From the cell containing the given text, extract its center point as (X, Y) coordinate. 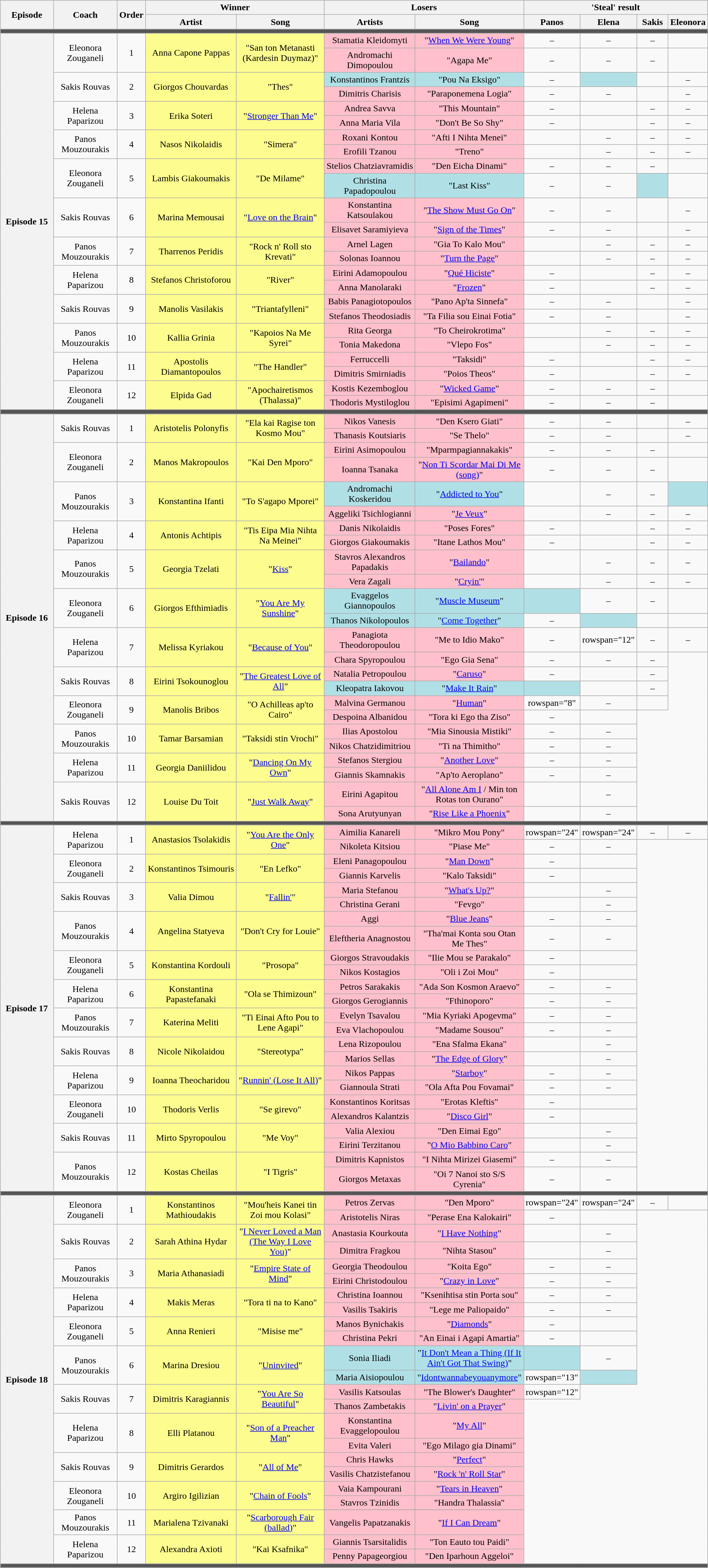
Valia Dimou (191, 897)
Maria Aisiopoulou (370, 1377)
"Den Iparhoun Aggeloi" (470, 1556)
"Last Kiss" (470, 185)
"Son of a Preacher Man" (281, 1433)
"Runnin' (Lose It All)" (281, 1080)
"Koita Ego" (470, 1266)
Kleopatra Iakovou (370, 688)
"Den Eicha Dinami" (470, 166)
Konstantinos Koritsas (370, 1102)
Giorgos Gerogiannis (370, 1001)
"Mikro Mou Pony" (470, 832)
Roxani Kontou (370, 137)
Elli Platanou (191, 1433)
"Thes" (281, 87)
Aggeliki Tsichlogianni (370, 514)
Giannis Tsarsitalidis (370, 1542)
Antonis Achtipis (191, 535)
"Ego Milago gia Dinami" (470, 1445)
Georgia Daniilidou (191, 768)
"Me to Idio Mako" (470, 640)
"Piase Me" (470, 847)
"If I Can Dream" (470, 1522)
"Ti na Thimitho" (470, 746)
Episode 16 (27, 618)
"Perase Ena Kalokairi" (470, 1217)
Tamar Barsamian (191, 739)
"Se Thelo" (470, 436)
"Taksidi" (470, 359)
Giannis Skamnakis (370, 775)
"What's Up?" (470, 890)
Giorgos Chouvardas (191, 87)
Sona Arutyunyan (370, 814)
"Mia Sinousia Mistiki" (470, 732)
Vasilis Tsakiris (370, 1310)
Apostolis Diamantopoulos (191, 366)
"I Nihta Mirizei Giasemi" (470, 1159)
Dimitris Karagiannis (191, 1399)
Nasos Nikolaidis (191, 144)
Stelios Chatziavramidis (370, 166)
"Kai Ksafnika" (281, 1549)
"Stereotypa" (281, 1051)
Anna Manolaraki (370, 287)
"You Are My Sunshine" (281, 608)
"My All" (470, 1425)
Sakis (653, 22)
Alexandros Kalantzis (370, 1116)
Anastasios Tsolakidis (191, 839)
"Ena Sfalma Ekana" (470, 1044)
"Crazy in Love" (470, 1281)
Solonas Ioannou (370, 258)
Anna Renieri (191, 1331)
"Another Love" (470, 760)
"De Milame" (281, 178)
"Dancing On My Own" (281, 768)
Erofili Tzanou (370, 151)
"Se girevo" (281, 1109)
"Don't Be So Shy" (470, 123)
"Kiss" (281, 569)
Maria Stefanou (370, 890)
Eleftheria Anagnostou (370, 938)
"Simera" (281, 144)
Aimilia Kanareli (370, 832)
"Empire State of Mind" (281, 1274)
'Steal' result (616, 8)
"Bailando" (470, 562)
Stefanos Christoforou (191, 280)
Thanos Zambetakis (370, 1406)
Erika Soteri (191, 115)
Arnel Lagen (370, 244)
"O Achilleas ap'to Cairo" (281, 710)
Elisavet Saramiyieva (370, 230)
Eirini Terzitanou (370, 1145)
Georgia Theodoulou (370, 1266)
Christina Papadopoulou (370, 185)
"Fevgo" (470, 904)
Manolis Bribos (191, 710)
"The Greatest Love of All" (281, 681)
"It Don't Mean a Thing (If It Ain't Got That Swing)" (470, 1358)
Petros Sarakakis (370, 987)
Penny Papageorgiou (370, 1556)
Dimitris Gerardos (191, 1467)
"You Are the Only One" (281, 839)
"Livin' on a Prayer" (470, 1406)
Nikoleta Kitsiou (370, 847)
"Qué Hiciste" (470, 273)
Konstantinos Tsimouris (191, 868)
Lambis Giakoumakis (191, 178)
rowspan="8" (552, 703)
Nikos Chatzidimitriou (370, 746)
"Madame Sousou" (470, 1030)
"Make It Rain" (470, 688)
Eirini Agapitou (370, 794)
"All Alone Am I / Min ton Rotas ton Ourano" (470, 794)
"Don't Cry for Louie" (281, 931)
Evita Valeri (370, 1445)
Losers (424, 8)
"Perfect" (470, 1460)
"Ap'to Aeroplano" (470, 775)
"Muscle Museum" (470, 601)
Vaia Kampourani (370, 1489)
"An Einai i Agapi Amartia" (470, 1338)
Konstantina Ifanti (191, 501)
Eva Vlachopoulou (370, 1030)
Ioanna Theocharidou (191, 1080)
"En Lefko" (281, 868)
Tharrenos Peridis (191, 251)
Episode (27, 15)
Stefanos Theodosiadis (370, 316)
"Apochairetismos (Thalassa)" (281, 395)
Thanos Nikolopoulos (370, 620)
"This Mountain" (470, 108)
"The Show Must Go On" (470, 210)
Sarah Athina Hydar (191, 1242)
Anna Capone Pappas (191, 53)
Anna Maria Vila (370, 123)
"Ti Einai Afto Pou to Lene Agapi" (281, 1023)
"Den Eimai Ego" (470, 1130)
Christina Gerani (370, 904)
"The Edge of Glory" (470, 1059)
Thodoris Mystiloglou (370, 402)
Eleonora (688, 22)
Artist (191, 22)
Danis Nikolaidis (370, 528)
"Starboy" (470, 1073)
Manolis Vasilakis (191, 309)
"Episimi Agapimeni" (470, 402)
Giorgos Stravoudakis (370, 958)
"Just Walk Away" (281, 802)
Elena (609, 22)
Tonia Makedona (370, 345)
Evaggelos Giannopoulos (370, 601)
Stavros Tzinidis (370, 1503)
"Oi 7 Nanoi sto S/S Cyrenia" (470, 1179)
rowspan="13" (552, 1377)
"Ela kai Ragise ton Kosmo Mou" (281, 428)
"Caruso" (470, 674)
Dimitris Charisis (370, 94)
Lena Rizopoulou (370, 1044)
Winner (235, 8)
"Poses Fores" (470, 528)
Sonia Iliadi (370, 1358)
Eirini Adamopoulou (370, 273)
"Kai Den Mporo" (281, 462)
Giannis Karvelis (370, 875)
Kostis Kezemboglou (370, 388)
"Afti I Nihta Menei" (470, 137)
Konstantinos Frantzis (370, 79)
"I Tigris" (281, 1172)
Konstantina Evaggelopoulou (370, 1425)
Giorgos Efthimiadis (191, 608)
Aristotelis Niras (370, 1217)
"Misise me" (281, 1331)
Christina Pekri (370, 1338)
Konstantina Katsoulakou (370, 210)
Christina Ioannou (370, 1295)
"Agapa Me" (470, 60)
"When We Were Young" (470, 40)
"Oli i Zoi Mou" (470, 972)
Eleni Panagopoulou (370, 861)
"Stronger Than Me" (281, 115)
Rita Georga (370, 330)
Coach (85, 15)
"Ego Gia Sena" (470, 659)
"Ton Eauto tou Paidi" (470, 1542)
"Sign of the Times" (470, 230)
Marina Memousai (191, 217)
Giorgos Giakoumakis (370, 542)
"Kapoios Na Me Syrei" (281, 338)
Chris Hawks (370, 1460)
Dimitris Smirniadis (370, 374)
"Wicked Game" (470, 388)
Evelyn Tsavalou (370, 1015)
"River" (281, 280)
Andrea Savva (370, 108)
"Me Voy" (281, 1138)
"The Handler" (281, 366)
Manos Bynichakis (370, 1324)
Vasilis Katsoulas (370, 1392)
Argiro Igilizian (191, 1496)
Kostas Cheilas (191, 1172)
"Fthinoporo" (470, 1001)
"Poios Theos" (470, 374)
"Blue Jeans" (470, 919)
"Je Veux" (470, 514)
Nikos Pappas (370, 1073)
"Vlepo Fos" (470, 345)
Stavros Alexandros Papadakis (370, 562)
"Disco Girl" (470, 1116)
Valia Alexiou (370, 1130)
Ilias Apostolou (370, 732)
"Erotas Kleftis" (470, 1102)
"Ta Filia sou Einai Fotia" (470, 316)
"Pou Na Eksigo" (470, 79)
Giannoula Strati (370, 1087)
"Mparmpagiannakakis" (470, 450)
"Ola se Thimizoun" (281, 994)
Alexandra Axioti (191, 1549)
"Tha'mai Konta sou Otan Me Thes" (470, 938)
Marialena Tzivanaki (191, 1522)
Chara Spyropoulou (370, 659)
"Human" (470, 703)
Marina Dresiou (191, 1365)
Thanasis Koutsiaris (370, 436)
"Man Down" (470, 861)
Natalia Petropoulou (370, 674)
Aristotelis Polonyfis (191, 428)
"Because of You" (281, 647)
Elpida Gad (191, 395)
"Chain of Fools" (281, 1496)
Episode 15 (27, 221)
Malvina Germanou (370, 703)
"Paraponemena Logia" (470, 94)
Melissa Kyriakou (191, 647)
"I Never Loved a Man (The Way I Love You)" (281, 1242)
Vangelis Papatzanakis (370, 1522)
"Rise Like a Phoenix" (470, 814)
Panagiota Theodoropoulou (370, 640)
"To S'agapo Mporei" (281, 501)
Andromachi Koskeridou (370, 494)
Nikos Vanesis (370, 421)
"Scarborough Fair (ballad)" (281, 1522)
Dimitra Fragkou (370, 1250)
"Turn the Page" (470, 258)
Louise Du Toit (191, 802)
"I Have Nothing" (470, 1233)
"Addicted to You" (470, 494)
"Prosopa" (281, 965)
"Tis Eipa Mia Nihta Na Meinei" (281, 535)
Marios Sellas (370, 1059)
"Mou'heis Kanei tin Zoi mou Kolasi" (281, 1210)
"Come Together" (470, 620)
Manos Makropoulos (191, 462)
Babis Panagiotopoulos (370, 302)
Nikos Kostagios (370, 972)
Ioanna Tsanaka (370, 469)
Thodoris Verlis (191, 1109)
"Ilie Mou se Parakalo" (470, 958)
"To Cheirokrotima" (470, 330)
Ferruccelli (370, 359)
Vera Zagali (370, 581)
"Ada Son Kosmon Araevo" (470, 987)
Aggi (370, 919)
Nicole Nikolaidou (191, 1051)
Dimitris Kapnistos (370, 1159)
"Diamonds" (470, 1324)
Angelina Statyeva (191, 931)
Maria Athanasiadi (191, 1274)
"Handra Thalassia" (470, 1503)
Makis Meras (191, 1302)
"Rock 'n' Roll Star" (470, 1474)
"Fallin'" (281, 897)
"Frozen" (470, 287)
Episode 17 (27, 1008)
Georgia Tzelati (191, 569)
Panos (552, 22)
Stamatia Kleidomyti (370, 40)
"San ton Metanasti (Kardesin Duymaz)" (281, 53)
"Ksenihtisa stin Porta sou" (470, 1295)
Despoina Albanidou (370, 717)
Eirini Tsokounoglou (191, 681)
"Ola Afta Pou Fovamai" (470, 1087)
"Triantafylleni" (281, 309)
"Itane Lathos Mou" (470, 542)
"All of Me" (281, 1467)
"Kalo Taksidi" (470, 875)
"Cryin'" (470, 581)
Anastasia Kourkouta (370, 1233)
"Idontwannabeyouanymore" (470, 1377)
"Non Ti Scordar Mai Di Me (song)" (470, 469)
"Tora ti na to Kano" (281, 1302)
"Nihta Stasou" (470, 1250)
Andromachi Dimopoulou (370, 60)
Konstantina Kordouli (191, 965)
"Rock n' Roll sto Krevati" (281, 251)
"Uninvited" (281, 1365)
"Treno" (470, 151)
Konstantinos Mathioudakis (191, 1210)
"Taksidi stin Vrochi" (281, 739)
"Tora ki Ego tha Ziso" (470, 717)
Katerina Meliti (191, 1023)
"Den Mporo" (470, 1203)
"O Mio Babbino Caro" (470, 1145)
"Pano Ap'ta Sinnefa" (470, 302)
"You Are So Beautiful" (281, 1399)
"Gia To Kalo Mou" (470, 244)
Kallia Grinia (191, 338)
Giorgos Metaxas (370, 1179)
Episode 18 (27, 1380)
"Mia Kyriaki Apogevma" (470, 1015)
Order (132, 15)
Artists (370, 22)
"Lege me Paliopaido" (470, 1310)
"The Blower's Daughter" (470, 1392)
"Love on the Brain" (281, 217)
Vasilis Chatzistefanou (370, 1474)
Konstantina Papastefanaki (191, 994)
"Tears in Heaven" (470, 1489)
Petros Zervas (370, 1203)
Mirto Spyropoulou (191, 1138)
Eirini Christodoulou (370, 1281)
"Den Ksero Giati" (470, 421)
Eirini Asimopoulou (370, 450)
Stefanos Stergiou (370, 760)
